Extract the [X, Y] coordinate from the center of the cell holding the provided text.  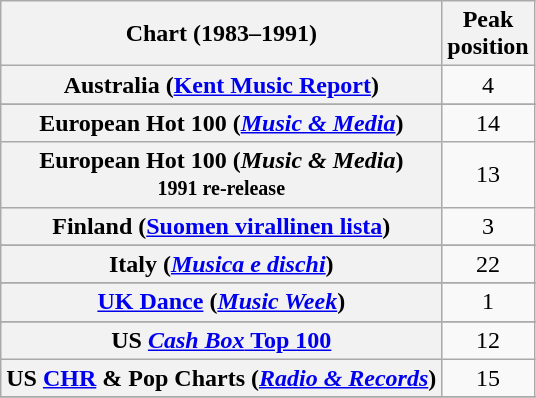
Italy (Musica e dischi) [222, 264]
US CHR & Pop Charts (Radio & Records) [222, 378]
Australia (Kent Music Report) [222, 85]
14 [488, 123]
European Hot 100 (Music & Media) [222, 123]
Finland (Suomen virallinen lista) [222, 226]
1 [488, 302]
UK Dance (Music Week) [222, 302]
US Cash Box Top 100 [222, 340]
13 [488, 174]
Chart (1983–1991) [222, 34]
22 [488, 264]
Peakposition [488, 34]
12 [488, 340]
15 [488, 378]
3 [488, 226]
European Hot 100 (Music & Media)1991 re-release [222, 174]
4 [488, 85]
